For the text-containing cell, return its midpoint in (x, y) coordinate format. 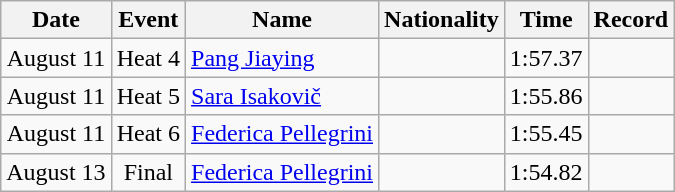
1:55.45 (546, 134)
Event (148, 20)
Heat 6 (148, 134)
1:55.86 (546, 96)
Time (546, 20)
Heat 4 (148, 58)
Pang Jiaying (282, 58)
Heat 5 (148, 96)
1:57.37 (546, 58)
Final (148, 172)
1:54.82 (546, 172)
Nationality (442, 20)
Name (282, 20)
August 13 (56, 172)
Record (631, 20)
Sara Isakovič (282, 96)
Date (56, 20)
